Locate the cell with the specified text and output its (X, Y) center coordinate. 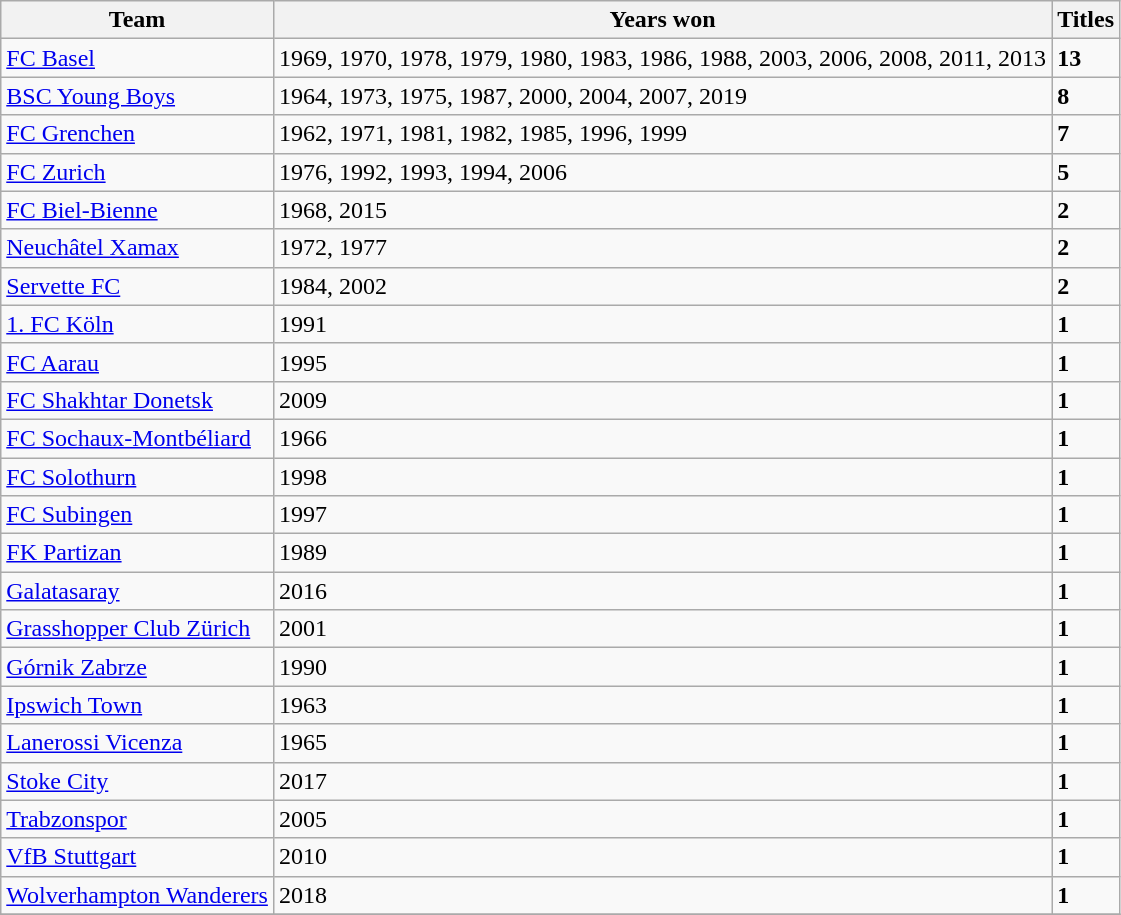
1995 (662, 362)
2018 (662, 895)
Trabzonspor (138, 819)
2010 (662, 857)
Lanerossi Vicenza (138, 743)
7 (1086, 134)
VfB Stuttgart (138, 857)
FC Grenchen (138, 134)
FC Aarau (138, 362)
1968, 2015 (662, 210)
5 (1086, 172)
FK Partizan (138, 553)
Stoke City (138, 781)
2005 (662, 819)
Ipswich Town (138, 705)
Titles (1086, 20)
FC Subingen (138, 515)
Wolverhampton Wanderers (138, 895)
1991 (662, 324)
2017 (662, 781)
1972, 1977 (662, 248)
Team (138, 20)
1965 (662, 743)
1984, 2002 (662, 286)
8 (1086, 96)
1998 (662, 477)
BSC Young Boys (138, 96)
FC Basel (138, 58)
2009 (662, 400)
Years won (662, 20)
1966 (662, 438)
1964, 1973, 1975, 1987, 2000, 2004, 2007, 2019 (662, 96)
Galatasaray (138, 591)
FC Sochaux-Montbéliard (138, 438)
13 (1086, 58)
Grasshopper Club Zürich (138, 629)
Servette FC (138, 286)
1962, 1971, 1981, 1982, 1985, 1996, 1999 (662, 134)
1990 (662, 667)
Neuchâtel Xamax (138, 248)
FC Biel-Bienne (138, 210)
1963 (662, 705)
1969, 1970, 1978, 1979, 1980, 1983, 1986, 1988, 2003, 2006, 2008, 2011, 2013 (662, 58)
1989 (662, 553)
FC Shakhtar Donetsk (138, 400)
2001 (662, 629)
1. FC Köln (138, 324)
1976, 1992, 1993, 1994, 2006 (662, 172)
2016 (662, 591)
FC Zurich (138, 172)
Górnik Zabrze (138, 667)
FC Solothurn (138, 477)
1997 (662, 515)
